For the text-containing cell, return its midpoint in (x, y) coordinate format. 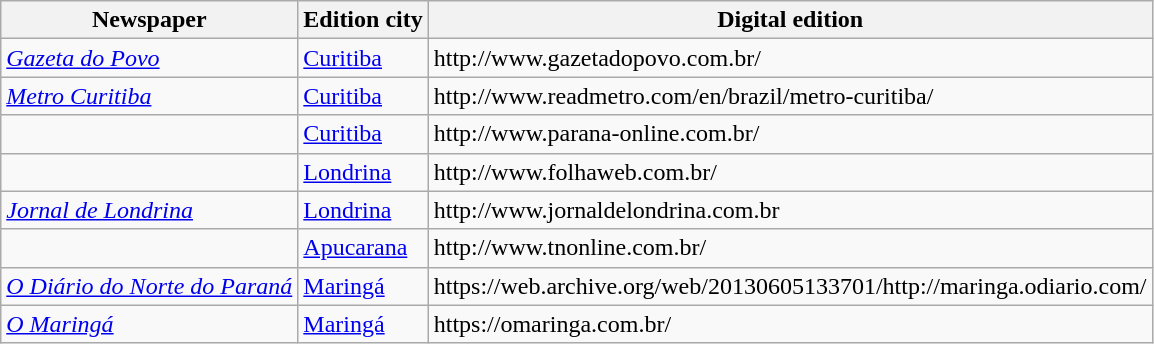
Edition city (363, 20)
O Diário do Norte do Paraná (150, 286)
https://omaringa.com.br/ (790, 324)
http://www.folhaweb.com.br/ (790, 172)
http://www.parana-online.com.br/ (790, 134)
Apucarana (363, 248)
Newspaper (150, 20)
http://www.readmetro.com/en/brazil/metro-curitiba/ (790, 96)
Gazeta do Povo (150, 58)
Jornal de Londrina (150, 210)
http://www.tnonline.com.br/ (790, 248)
http://www.gazetadopovo.com.br/ (790, 58)
Digital edition (790, 20)
http://www.jornaldelondrina.com.br (790, 210)
https://web.archive.org/web/20130605133701/http://maringa.odiario.com/ (790, 286)
Metro Curitiba (150, 96)
O Maringá (150, 324)
